For the text-containing cell, return its midpoint in (x, y) coordinate format. 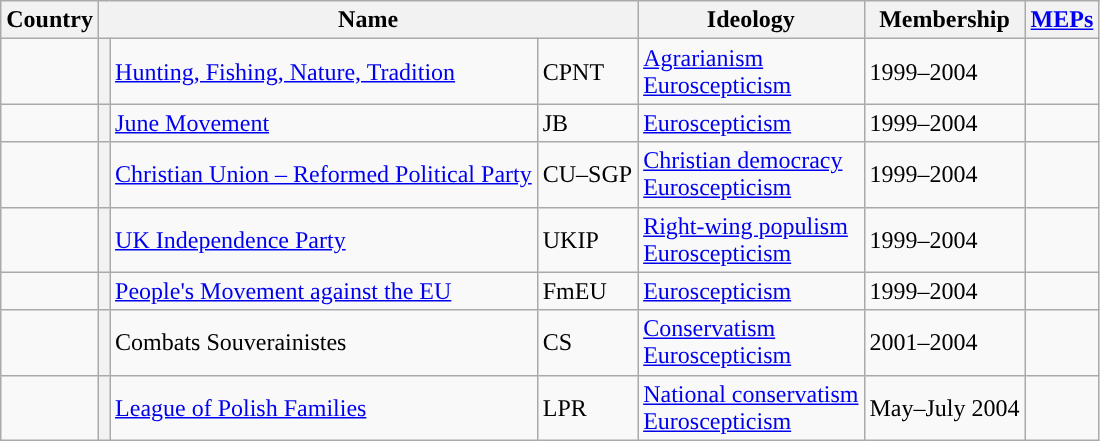
May–July 2004 (944, 408)
FmEU (587, 291)
Right-wing populismEuroscepticism (751, 240)
Membership (944, 20)
2001–2004 (944, 342)
National conservatismEuroscepticism (751, 408)
CS (587, 342)
CPNT (587, 72)
People's Movement against the EU (324, 291)
CU–SGP (587, 174)
Hunting, Fishing, Nature, Tradition (324, 72)
JB (587, 123)
June Movement (324, 123)
UK Independence Party (324, 240)
MEPs (1062, 20)
ConservatismEuroscepticism (751, 342)
Name (368, 20)
League of Polish Families (324, 408)
LPR (587, 408)
Ideology (751, 20)
Country (50, 20)
AgrarianismEuroscepticism (751, 72)
Christian democracyEuroscepticism (751, 174)
Christian Union – Reformed Political Party (324, 174)
UKIP (587, 240)
Combats Souverainistes (324, 342)
